Detect which cell encompasses the target text, then output its [X, Y] center coordinate. 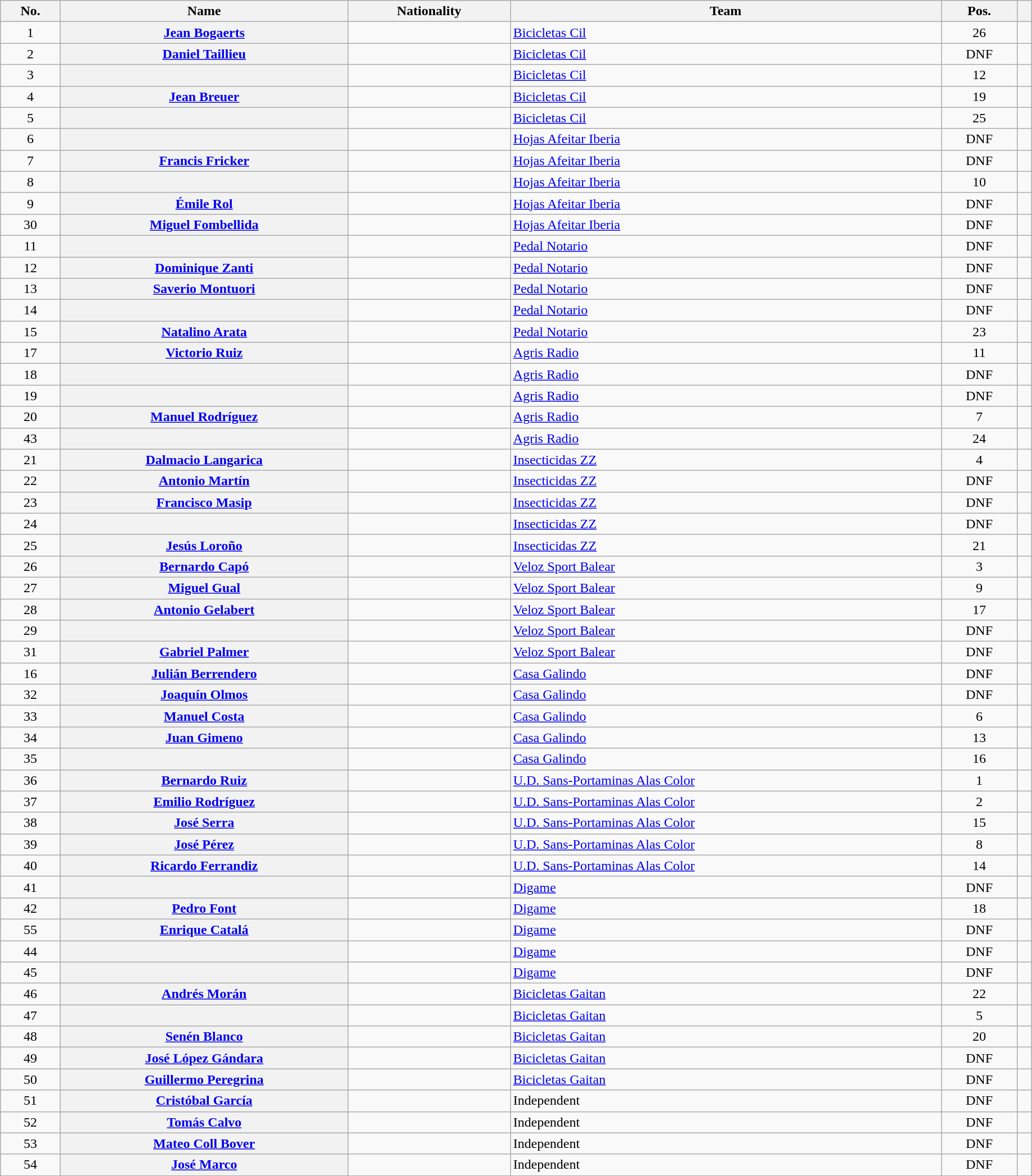
29 [30, 631]
Francisco Masip [204, 502]
Dalmacio Langarica [204, 460]
Ricardo Ferrandiz [204, 866]
Juan Gimeno [204, 738]
40 [30, 866]
32 [30, 695]
52 [30, 1122]
Bernardo Ruiz [204, 780]
Bernardo Capó [204, 566]
27 [30, 588]
Cristóbal García [204, 1101]
Natalino Arata [204, 332]
Victorio Ruiz [204, 353]
36 [30, 780]
Tomás Calvo [204, 1122]
No. [30, 11]
Miguel Gual [204, 588]
45 [30, 973]
Jean Bogaerts [204, 33]
34 [30, 738]
José Marco [204, 1165]
Nationality [429, 11]
49 [30, 1058]
Émile Rol [204, 203]
39 [30, 844]
41 [30, 887]
Miguel Fombellida [204, 225]
48 [30, 1037]
30 [30, 225]
46 [30, 994]
Team [726, 11]
Andrés Morán [204, 994]
Enrique Catalá [204, 930]
28 [30, 609]
51 [30, 1101]
53 [30, 1143]
José López Gándara [204, 1058]
Saverio Montuori [204, 289]
Manuel Rodríguez [204, 417]
Jean Breuer [204, 97]
Dominique Zanti [204, 268]
Jesús Loroño [204, 545]
37 [30, 802]
José Serra [204, 823]
Antonio Gelabert [204, 609]
Guillermo Peregrina [204, 1079]
José Pérez [204, 844]
31 [30, 652]
Antonio Martín [204, 481]
Daniel Taillieu [204, 54]
Pos. [979, 11]
38 [30, 823]
50 [30, 1079]
Name [204, 11]
Emilio Rodríguez [204, 802]
42 [30, 908]
10 [979, 182]
44 [30, 951]
Julián Berrendero [204, 674]
47 [30, 1015]
35 [30, 759]
54 [30, 1165]
43 [30, 438]
33 [30, 716]
Francis Fricker [204, 161]
Mateo Coll Bover [204, 1143]
Senén Blanco [204, 1037]
Gabriel Palmer [204, 652]
Manuel Costa [204, 716]
Joaquín Olmos [204, 695]
55 [30, 930]
Pedro Font [204, 908]
